Locate the cell with the specified text and output its (X, Y) center coordinate. 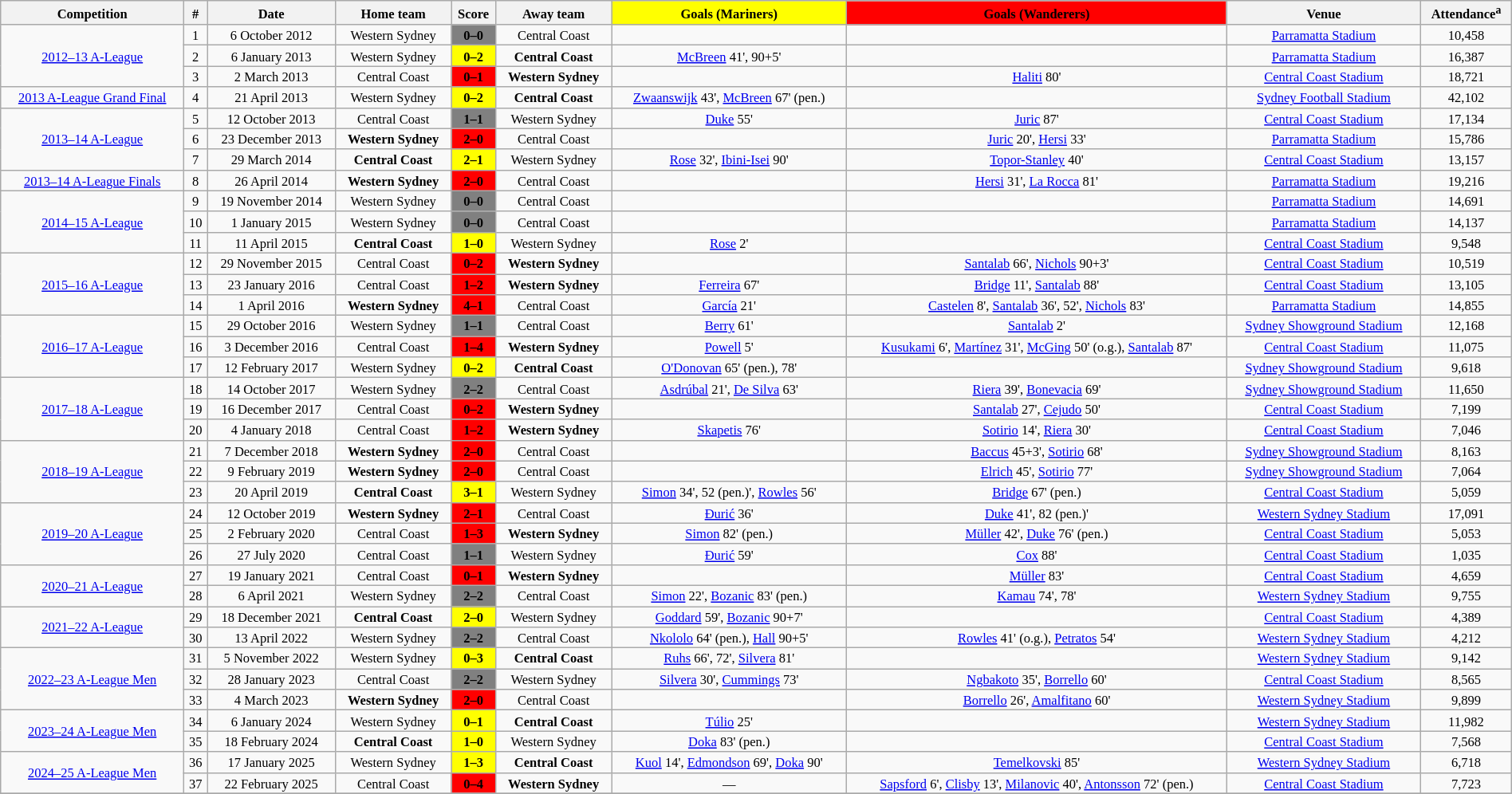
Ferreira 67' (729, 285)
Santalab 66', Nichols 90+3' (1037, 263)
4 March 2023 (271, 700)
3–1 (474, 492)
18 (196, 388)
Borrello 26', Amalfitano 60' (1037, 700)
2018–19 A-League (93, 471)
28 (196, 595)
18 February 2024 (271, 741)
23 (196, 492)
2013–14 A-League Finals (93, 180)
Zwaanswijk 43', McBreen 67' (pen.) (729, 97)
Haliti 80' (1037, 77)
10 (196, 222)
Juric 20', Hersi 33' (1037, 139)
Silvera 30', Cummings 73' (729, 679)
Goals (Wanderers) (1037, 13)
35 (196, 741)
34 (196, 721)
14,137 (1467, 222)
13,105 (1467, 285)
8,163 (1467, 450)
1 January 2015 (271, 222)
McBreen 41', 90+5' (729, 56)
2014–15 A-League (93, 222)
4–1 (474, 305)
20 April 2019 (271, 492)
7 December 2018 (271, 450)
Elrich 45', Sotirio 77' (1037, 471)
21 April 2013 (271, 97)
9 (196, 201)
25 (196, 533)
11 April 2015 (271, 242)
8,565 (1467, 679)
6 January 2013 (271, 56)
19,216 (1467, 180)
Competition (93, 13)
17,134 (1467, 118)
6 April 2021 (271, 595)
7,064 (1467, 471)
1 April 2016 (271, 305)
Juric 87' (1037, 118)
19 (196, 409)
13 April 2022 (271, 638)
Kamau 74', 78' (1037, 595)
2016–17 A-League (93, 347)
Date (271, 13)
9,899 (1467, 700)
Đurić 36' (729, 513)
12 February 2017 (271, 368)
15,786 (1467, 139)
12,168 (1467, 326)
28 January 2023 (271, 679)
Rose 32', Ibini-Isei 90' (729, 159)
10,458 (1467, 35)
29 (196, 617)
17 (196, 368)
0–3 (474, 658)
18,721 (1467, 77)
2017–18 A-League (93, 409)
16,387 (1467, 56)
27 July 2020 (271, 554)
Santalab 27', Cejudo 50' (1037, 409)
16 December 2017 (271, 409)
Simon 22', Bozanic 83' (pen.) (729, 595)
5,059 (1467, 492)
Đurić 59' (729, 554)
Asdrúbal 21', De Silva 63' (729, 388)
2019–20 A-League (93, 533)
Rowles 41' (o.g.), Petratos 54' (1037, 638)
23 December 2013 (271, 139)
2020–21 A-League (93, 585)
9 February 2019 (271, 471)
4 January 2018 (271, 430)
Score (474, 13)
27 (196, 575)
7,046 (1467, 430)
37 (196, 783)
Duke 55' (729, 118)
Kusukami 6', Martínez 31', McGing 50' (o.g.), Santalab 87' (1037, 347)
11 (196, 242)
4,389 (1467, 617)
Goals (Mariners) (729, 13)
32 (196, 679)
Kuol 14', Edmondson 69', Doka 90' (729, 762)
12 October 2013 (271, 118)
Attendancea (1467, 13)
2 March 2013 (271, 77)
2 (196, 56)
Rose 2' (729, 242)
36 (196, 762)
14,855 (1467, 305)
Bridge 67' (pen.) (1037, 492)
4 (196, 97)
3 (196, 77)
0–4 (474, 783)
2022–23 A-League Men (93, 679)
15 (196, 326)
Sydney Football Stadium (1324, 97)
Temelkovski 85' (1037, 762)
7 (196, 159)
Castelen 8', Santalab 36', 52', Nichols 83' (1037, 305)
# (196, 13)
3 December 2016 (271, 347)
2021–22 A-League (93, 627)
1 (196, 35)
6 January 2024 (271, 721)
2012–13 A-League (93, 56)
42,102 (1467, 97)
Hersi 31', La Rocca 81' (1037, 180)
12 (196, 263)
10,519 (1467, 263)
7,199 (1467, 409)
8 (196, 180)
26 (196, 554)
6,718 (1467, 762)
Topor-Stanley 40' (1037, 159)
11,650 (1467, 388)
13,157 (1467, 159)
Goddard 59', Bozanic 90+7' (729, 617)
2023–24 A-League Men (93, 731)
2013–14 A-League (93, 139)
5 (196, 118)
13 (196, 285)
29 October 2016 (271, 326)
11,075 (1467, 347)
Doka 83' (pen.) (729, 741)
Simon 82' (pen.) (729, 533)
24 (196, 513)
33 (196, 700)
4,212 (1467, 638)
7,568 (1467, 741)
O'Donovan 65' (pen.), 78' (729, 368)
9,618 (1467, 368)
14 (196, 305)
Riera 39', Bonevacia 69' (1037, 388)
19 November 2014 (271, 201)
Venue (1324, 13)
Away team (553, 13)
Skapetis 76' (729, 430)
Cox 88' (1037, 554)
— (729, 783)
22 (196, 471)
18 December 2021 (271, 617)
Sotirio 14', Riera 30' (1037, 430)
2015–16 A-League (93, 284)
2 February 2020 (271, 533)
Berry 61' (729, 326)
30 (196, 638)
7,723 (1467, 783)
Ruhs 66', 72', Silvera 81' (729, 658)
17 January 2025 (271, 762)
1,035 (1467, 554)
Túlio 25' (729, 721)
García 21' (729, 305)
22 February 2025 (271, 783)
9,142 (1467, 658)
26 April 2014 (271, 180)
Bridge 11', Santalab 88' (1037, 285)
29 November 2015 (271, 263)
12 October 2019 (271, 513)
Santalab 2' (1037, 326)
2013 A-League Grand Final (93, 97)
2024–25 A-League Men (93, 772)
23 January 2016 (271, 285)
9,755 (1467, 595)
5,053 (1467, 533)
9,548 (1467, 242)
6 October 2012 (271, 35)
Müller 42', Duke 76' (pen.) (1037, 533)
Müller 83' (1037, 575)
20 (196, 430)
29 March 2014 (271, 159)
Ngbakoto 35', Borrello 60' (1037, 679)
Simon 34', 52 (pen.)', Rowles 56' (729, 492)
14,691 (1467, 201)
Baccus 45+3', Sotirio 68' (1037, 450)
Powell 5' (729, 347)
14 October 2017 (271, 388)
4,659 (1467, 575)
Home team (394, 13)
Nkololo 64' (pen.), Hall 90+5' (729, 638)
16 (196, 347)
1–4 (474, 347)
17,091 (1467, 513)
19 January 2021 (271, 575)
21 (196, 450)
Duke 41', 82 (pen.)' (1037, 513)
6 (196, 139)
5 November 2022 (271, 658)
Sapsford 6', Clisby 13', Milanovic 40', Antonsson 72' (pen.) (1037, 783)
11,982 (1467, 721)
31 (196, 658)
